Locate the cell with the specified text and output its (X, Y) center coordinate. 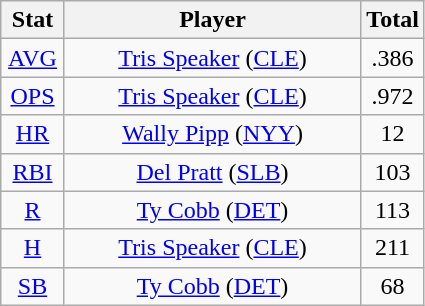
SB (33, 286)
Stat (33, 20)
OPS (33, 96)
Del Pratt (SLB) (212, 172)
HR (33, 134)
.386 (393, 58)
211 (393, 248)
Player (212, 20)
68 (393, 286)
Total (393, 20)
Wally Pipp (NYY) (212, 134)
AVG (33, 58)
.972 (393, 96)
12 (393, 134)
103 (393, 172)
R (33, 210)
H (33, 248)
RBI (33, 172)
113 (393, 210)
